Search for the cell housing the specified text and yield its (x, y) center coordinate. 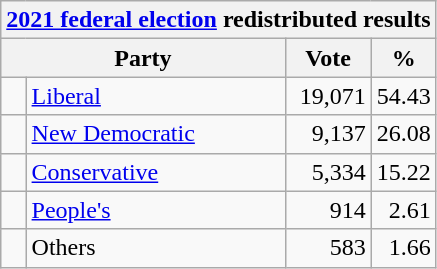
9,137 (328, 134)
Conservative (156, 172)
54.43 (404, 96)
5,334 (328, 172)
People's (156, 210)
Vote (328, 58)
2.61 (404, 210)
15.22 (404, 172)
19,071 (328, 96)
914 (328, 210)
Liberal (156, 96)
1.66 (404, 248)
26.08 (404, 134)
2021 federal election redistributed results (218, 20)
Party (143, 58)
New Democratic (156, 134)
% (404, 58)
Others (156, 248)
583 (328, 248)
